Output the (x, y) coordinate of the center of the cell containing the given text.  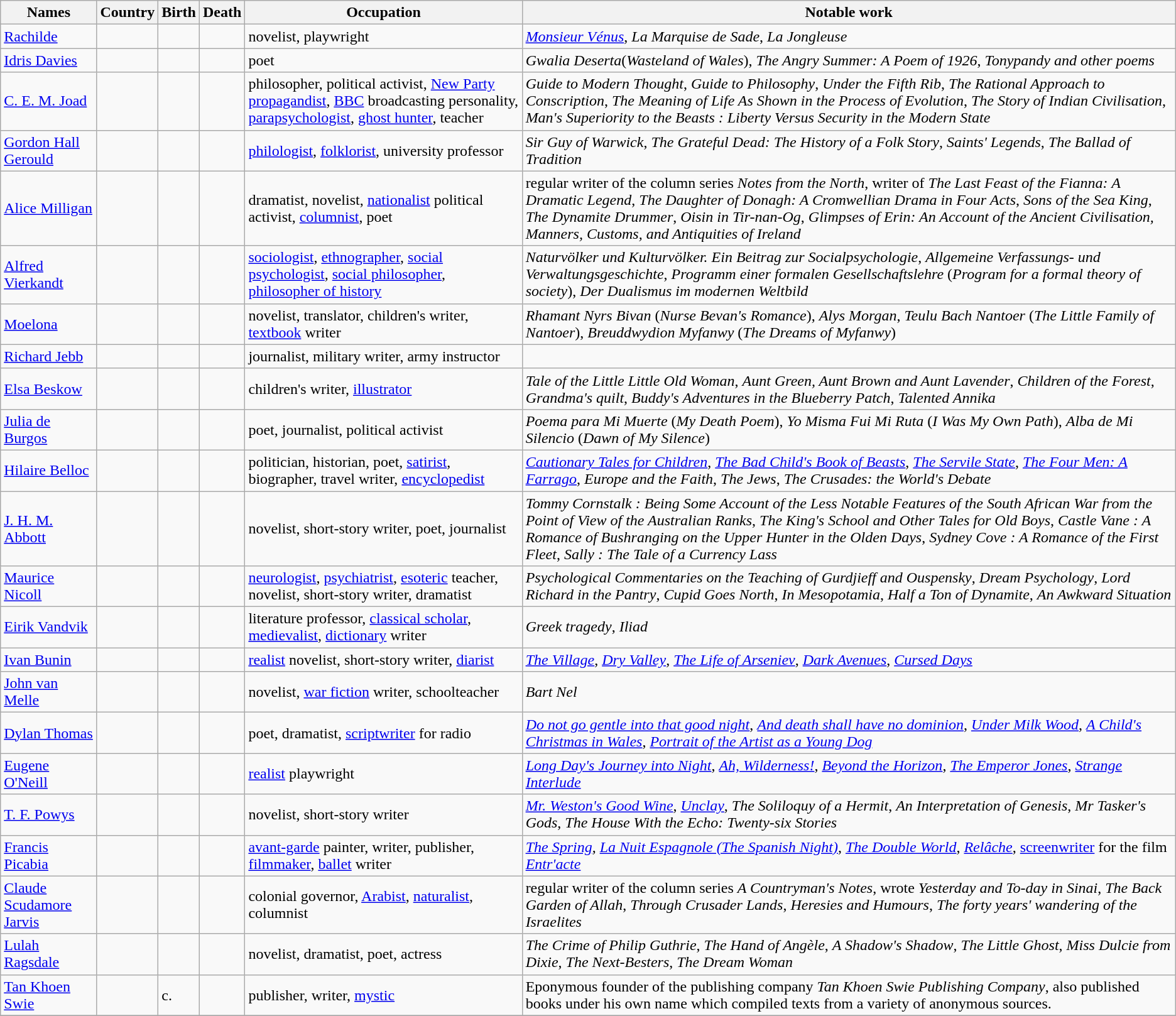
Country (128, 13)
Death (222, 13)
colonial governor, Arabist, naturalist, columnist (383, 905)
novelist, translator, children's writer, textbook writer (383, 324)
Claude Scudamore Jarvis (49, 905)
novelist, playwright (383, 36)
C. E. M. Joad (49, 101)
novelist, short-story writer (383, 814)
Gordon Hall Gerould (49, 151)
novelist, war fiction writer, schoolteacher (383, 692)
Birth (179, 13)
Long Day's Journey into Night, Ah, Wilderness!, Beyond the Horizon, The Emperor Jones, Strange Interlude (849, 774)
Tan Khoen Swie (49, 995)
Alfred Vierkandt (49, 275)
Poema para Mi Muerte (My Death Poem), Yo Misma Fui Mi Ruta (I Was My Own Path), Alba de Mi Silencio (Dawn of My Silence) (849, 430)
realist novelist, short-story writer, diarist (383, 660)
Rachilde (49, 36)
Richard Jebb (49, 356)
The Spring, La Nuit Espagnole (The Spanish Night), The Double World, Relâche, screenwriter for the film Entr'acte (849, 856)
Alice Milligan (49, 209)
Sir Guy of Warwick, The Grateful Dead: The History of a Folk Story, Saints' Legends, The Ballad of Tradition (849, 151)
Ivan Bunin (49, 660)
Names (49, 13)
novelist, short-story writer, poet, journalist (383, 529)
T. F. Powys (49, 814)
Maurice Nicoll (49, 587)
Occupation (383, 13)
neurologist, psychiatrist, esoteric teacher, novelist, short-story writer, dramatist (383, 587)
Elsa Beskow (49, 388)
Idris Davies (49, 60)
J. H. M. Abbott (49, 529)
The Crime of Philip Guthrie, The Hand of Angèle, A Shadow's Shadow, The Little Ghost, Miss Dulcie from Dixie, The Next-Besters, The Dream Woman (849, 954)
politician, historian, poet, satirist, biographer, travel writer, encyclopedist (383, 470)
Greek tragedy, Iliad (849, 627)
The Village, Dry Valley, The Life of Arseniev, Dark Avenues, Cursed Days (849, 660)
literature professor, classical scholar, medievalist, dictionary writer (383, 627)
John van Melle (49, 692)
poet (383, 60)
philosopher, political activist, New Party propagandist, BBC broadcasting personality, parapsychologist, ghost hunter, teacher (383, 101)
Eugene O'Neill (49, 774)
Notable work (849, 13)
Gwalia Deserta(Wasteland of Wales), The Angry Summer: A Poem of 1926, Tonypandy and other poems (849, 60)
Dylan Thomas (49, 733)
Hilaire Belloc (49, 470)
sociologist, ethnographer, social psychologist, social philosopher, philosopher of history (383, 275)
philologist, folklorist, university professor (383, 151)
children's writer, illustrator (383, 388)
poet, dramatist, scriptwriter for radio (383, 733)
journalist, military writer, army instructor (383, 356)
novelist, dramatist, poet, actress (383, 954)
Lulah Ragsdale (49, 954)
Moelona (49, 324)
Julia de Burgos (49, 430)
c. (179, 995)
Monsieur Vénus, La Marquise de Sade, La Jongleuse (849, 36)
Francis Picabia (49, 856)
Bart Nel (849, 692)
dramatist, novelist, nationalist political activist, columnist, poet (383, 209)
avant-garde painter, writer, publisher, filmmaker, ballet writer (383, 856)
publisher, writer, mystic (383, 995)
Eirik Vandvik (49, 627)
realist playwright (383, 774)
poet, journalist, political activist (383, 430)
